Pinpoint the cell where the given text exists, returning its [X, Y] midpoint coordinate. 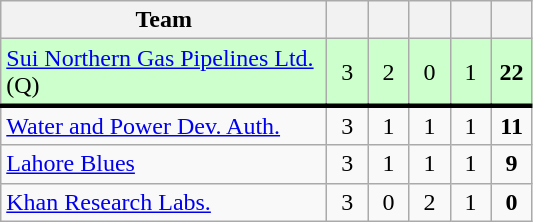
Lahore Blues [164, 164]
11 [512, 125]
22 [512, 72]
Khan Research Labs. [164, 202]
Team [164, 20]
Sui Northern Gas Pipelines Ltd. (Q) [164, 72]
9 [512, 164]
Water and Power Dev. Auth. [164, 125]
